Pinpoint the cell where the given text exists, returning its [x, y] midpoint coordinate. 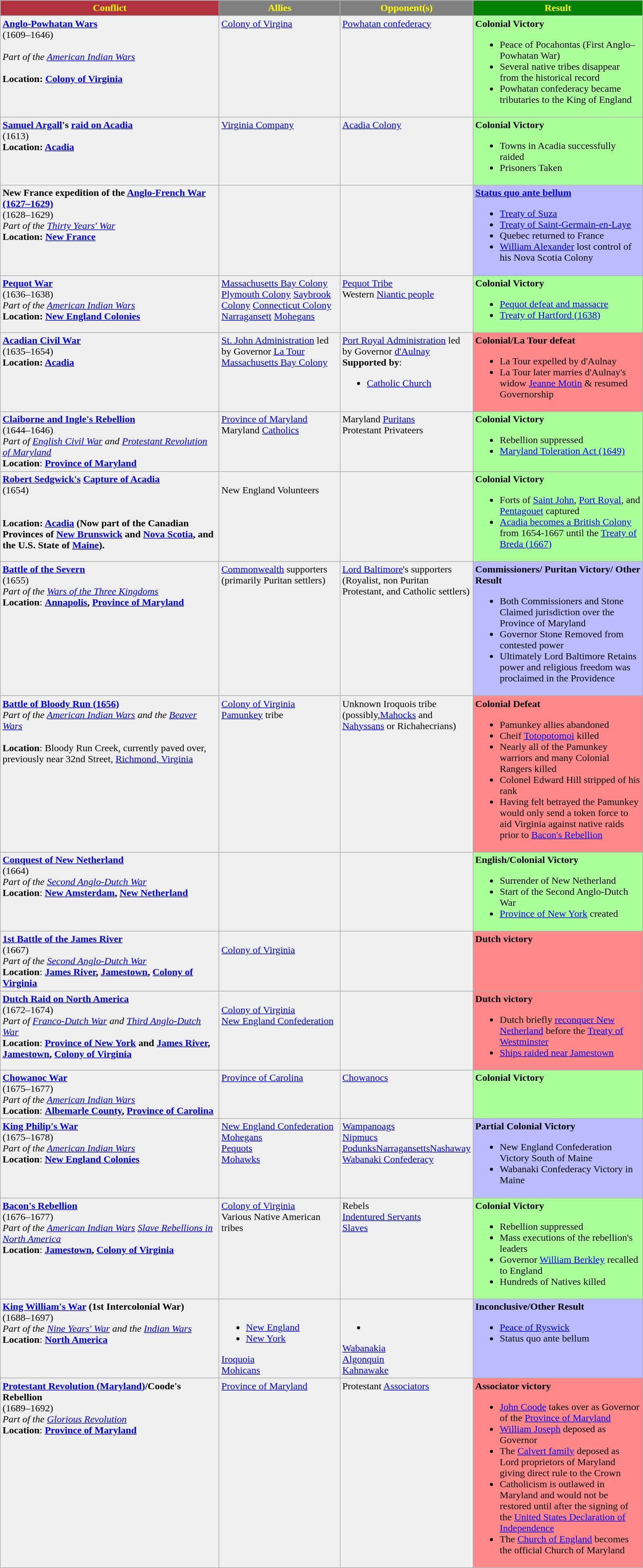
St. John Administration led by Governor La TourMassachusetts Bay Colony [280, 372]
New England Volunteers [280, 517]
Acadian Civil War(1635–1654)Location: Acadia [110, 372]
Protestant Revolution (Maryland)/Coode's Rebellion(1689–1692)Part of the Glorious RevolutionLocation: Province of Maryland [110, 1473]
Pequot War(1636–1638)Part of the American Indian WarsLocation: New England Colonies [110, 304]
New France expedition of the Anglo-French War (1627–1629)(1628–1629)Part of the Thirty Years' WarLocation: New France [110, 230]
Maryland PuritansProtestant Privateers [407, 441]
WampanoagsNipmucsPodunksNarragansettsNashawayWabanaki Confederacy [407, 1158]
Protestant Associators [407, 1473]
Colonial Victory [558, 1094]
Conquest of New Netherland(1664)Part of the Second Anglo-Dutch WarLocation: New Amsterdam, New Netherland [110, 892]
New England ConfederationMohegansPequotsMohawks [280, 1158]
Commonwealth supporters (primarily Puritan settlers) [280, 628]
Partial Colonial VictoryNew England Confederation Victory South of MaineWabanaki Confederacy Victory in Maine [558, 1158]
Province of Carolina [280, 1094]
Bacon's Rebellion(1676–1677)Part of the American Indian Wars Slave Rebellions in North AmericaLocation: Jamestown, Colony of Virginia [110, 1249]
Pequot TribeWestern Niantic people [407, 304]
Samuel Argall's raid on Acadia(1613)Location: Acadia [110, 151]
Colony of Virgina [280, 67]
King Philip's War(1675–1678)Part of the American Indian WarsLocation: New England Colonies [110, 1158]
King William's War (1st Intercolonial War)(1688–1697)Part of the Nine Years' War and the Indian WarsLocation: North America [110, 1339]
Colony of VirginiaNew England Confederation [280, 1030]
Battle of the Severn(1655)Part of the Wars of the Three KingdomsLocation: Annapolis, Province of Maryland [110, 628]
Dutch victoryDutch briefly reconquer New Netherland before the Treaty of WestminsterShips raided near Jamestown [558, 1030]
Inconclusive/Other ResultPeace of RyswickStatus quo ante bellum [558, 1339]
Anglo-Powhatan Wars(1609–1646)Part of the American Indian WarsLocation: Colony of Virginia [110, 67]
Province of Maryland [280, 1473]
Lord Baltimore's supporters (Royalist, non Puritan Protestant, and Catholic settlers) [407, 628]
Unknown Iroquois tribe (possibly,Mahocks and Nahyssans or Richahecrians) [407, 774]
Virginia Company [280, 151]
Result [558, 8]
RebelsIndentured ServantsSlaves [407, 1249]
Province of MarylandMaryland Catholics [280, 441]
Colonial VictoryRebellion suppressedMaryland Toleration Act (1649) [558, 441]
Port Royal Administration led by Governor d'AulnaySupported by:Catholic Church [407, 372]
WabanakiaAlgonquinKahnawake [407, 1339]
Colony of VirginiaVarious Native American tribes [280, 1249]
Chowanocs [407, 1094]
English/Colonial VictorySurrender of New NetherlandStart of the Second Anglo-Dutch WarProvince of New York created [558, 892]
Conflict [110, 8]
Colonial VictoryRebellion suppressedMass executions of the rebellion's leadersGovernor William Berkley recalled to EnglandHundreds of Natives killed [558, 1249]
Colony of VirginiaPamunkey tribe [280, 774]
Allies [280, 8]
Claiborne and Ingle's Rebellion(1644–1646)Part of English Civil War and Protestant Revolution of MarylandLocation: Province of Maryland [110, 441]
Colonial VictoryPequot defeat and massacreTreaty of Hartford (1638) [558, 304]
Colonial/La Tour defeatLa Tour expelled by d'AulnayLa Tour later marries d'Aulnay's widow Jeanne Motin & resumed Governorship [558, 372]
New England New YorkIroquoiaMohicans [280, 1339]
Dutch victory [558, 961]
Opponent(s) [407, 8]
Colonial VictoryTowns in Acadia successfully raidedPrisoners Taken [558, 151]
Powhatan confederacy [407, 67]
1st Battle of the James River (1667)Part of the Second Anglo-Dutch WarLocation: James River, Jamestown, Colony of Virginia [110, 961]
Acadia Colony [407, 151]
Colony of Virginia [280, 961]
Massachusetts Bay ColonyPlymouth Colony Saybrook Colony Connecticut Colony Narragansett Mohegans [280, 304]
Status quo ante bellumTreaty of SuzaTreaty of Saint-Germain-en-LayeQuebec returned to FranceWilliam Alexander lost control of his Nova Scotia Colony [558, 230]
Chowanoc War(1675–1677)Part of the American Indian WarsLocation: Albemarle County, Province of Carolina [110, 1094]
